Provide the [X, Y] coordinate of the cell's center where the given text is located.  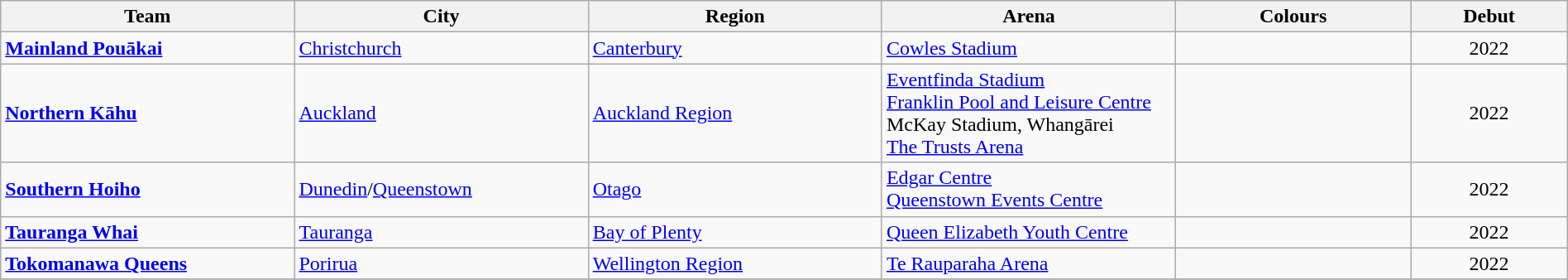
Porirua [442, 263]
Southern Hoiho [147, 189]
Region [734, 17]
Bay of Plenty [734, 232]
City [442, 17]
Cowles Stadium [1029, 48]
Debut [1489, 17]
Otago [734, 189]
Tauranga Whai [147, 232]
Tauranga [442, 232]
Northern Kāhu [147, 113]
Wellington Region [734, 263]
Christchurch [442, 48]
Colours [1293, 17]
Auckland [442, 113]
Tokomanawa Queens [147, 263]
Auckland Region [734, 113]
Canterbury [734, 48]
Arena [1029, 17]
Team [147, 17]
Queen Elizabeth Youth Centre [1029, 232]
Te Rauparaha Arena [1029, 263]
Edgar CentreQueenstown Events Centre [1029, 189]
Dunedin/Queenstown [442, 189]
Eventfinda StadiumFranklin Pool and Leisure CentreMcKay Stadium, WhangāreiThe Trusts Arena [1029, 113]
Mainland Pouākai [147, 48]
